Return the (X, Y) coordinate for the center point of the cell that contains the specified text.  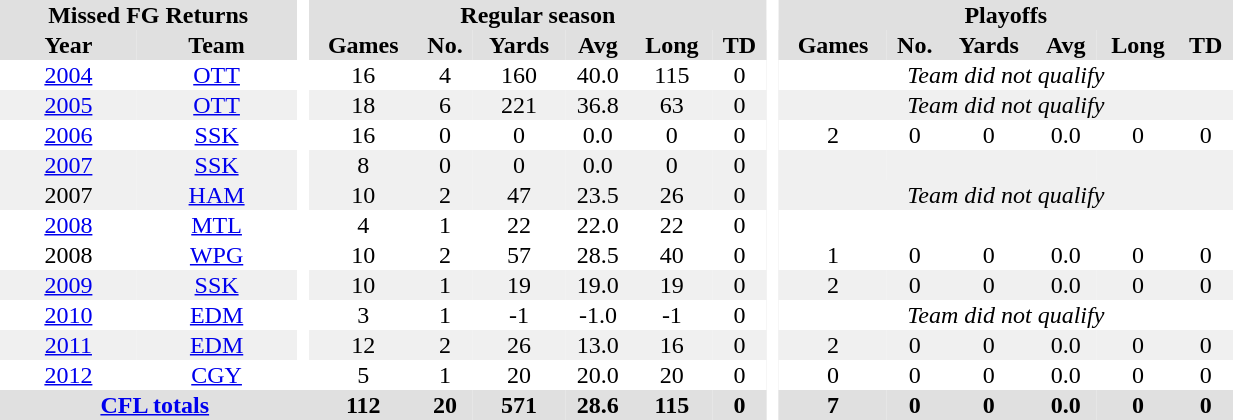
20.0 (598, 375)
Team (217, 45)
-1.0 (598, 315)
23.5 (598, 195)
Year (68, 45)
63 (672, 105)
8 (363, 165)
2011 (68, 345)
221 (519, 105)
Missed FG Returns (148, 15)
28.6 (598, 405)
571 (519, 405)
2006 (68, 135)
3 (363, 315)
5 (363, 375)
2010 (68, 315)
28.5 (598, 255)
Regular season (538, 15)
CFL totals (154, 405)
MTL (217, 225)
40 (672, 255)
13.0 (598, 345)
47 (519, 195)
112 (363, 405)
2005 (68, 105)
2012 (68, 375)
160 (519, 75)
2009 (68, 285)
WPG (217, 255)
6 (445, 105)
Playoffs (1006, 15)
19.0 (598, 285)
22.0 (598, 225)
40.0 (598, 75)
7 (833, 405)
18 (363, 105)
57 (519, 255)
12 (363, 345)
36.8 (598, 105)
CGY (217, 375)
HAM (217, 195)
2004 (68, 75)
